Locate the cell with the specified text and output its [X, Y] center coordinate. 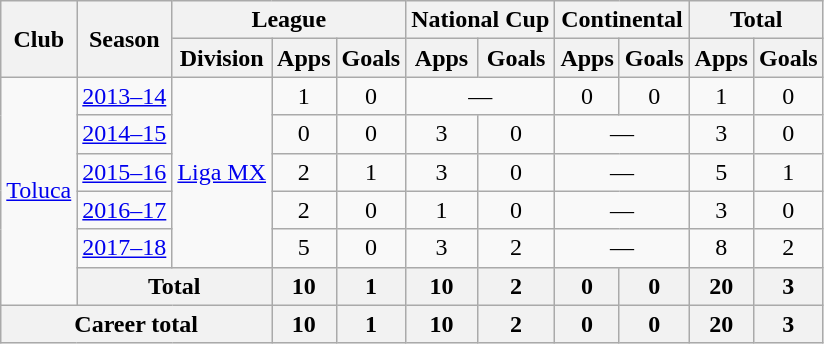
8 [721, 248]
League [289, 20]
Career total [136, 324]
Division [222, 58]
2014–15 [124, 134]
Club [39, 39]
2017–18 [124, 248]
Continental [622, 20]
Season [124, 39]
2016–17 [124, 210]
2013–14 [124, 96]
National Cup [480, 20]
2015–16 [124, 172]
Liga MX [222, 172]
Toluca [39, 191]
